Scan for the cell matching the given text and deliver its (X, Y) coordinate at center. 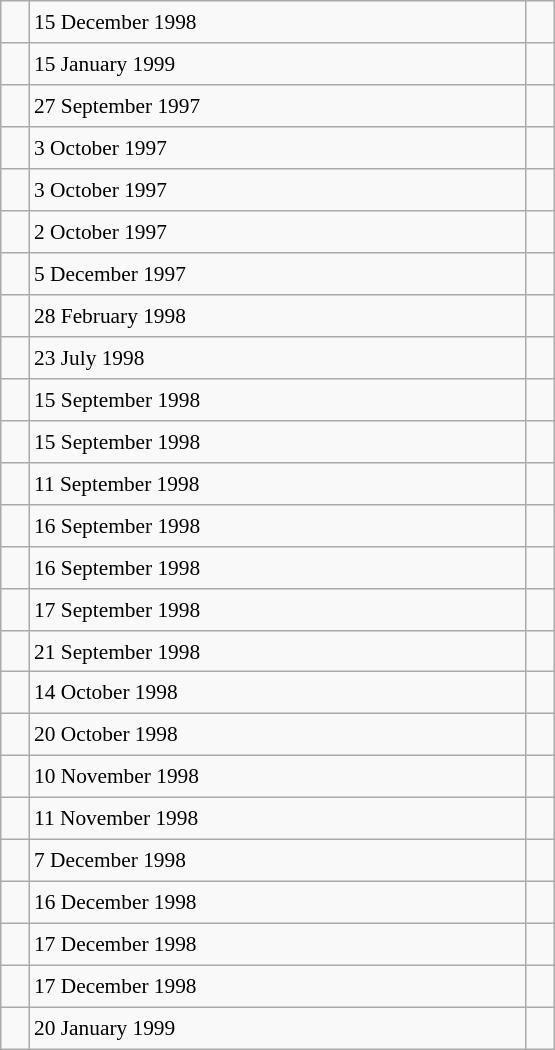
14 October 1998 (278, 693)
27 September 1997 (278, 106)
20 January 1999 (278, 1028)
11 September 1998 (278, 483)
15 December 1998 (278, 22)
16 December 1998 (278, 903)
23 July 1998 (278, 358)
10 November 1998 (278, 777)
17 September 1998 (278, 609)
21 September 1998 (278, 651)
15 January 1999 (278, 64)
7 December 1998 (278, 861)
28 February 1998 (278, 316)
20 October 1998 (278, 735)
11 November 1998 (278, 819)
5 December 1997 (278, 274)
2 October 1997 (278, 232)
